From the cell containing the given text, extract its center point as [X, Y] coordinate. 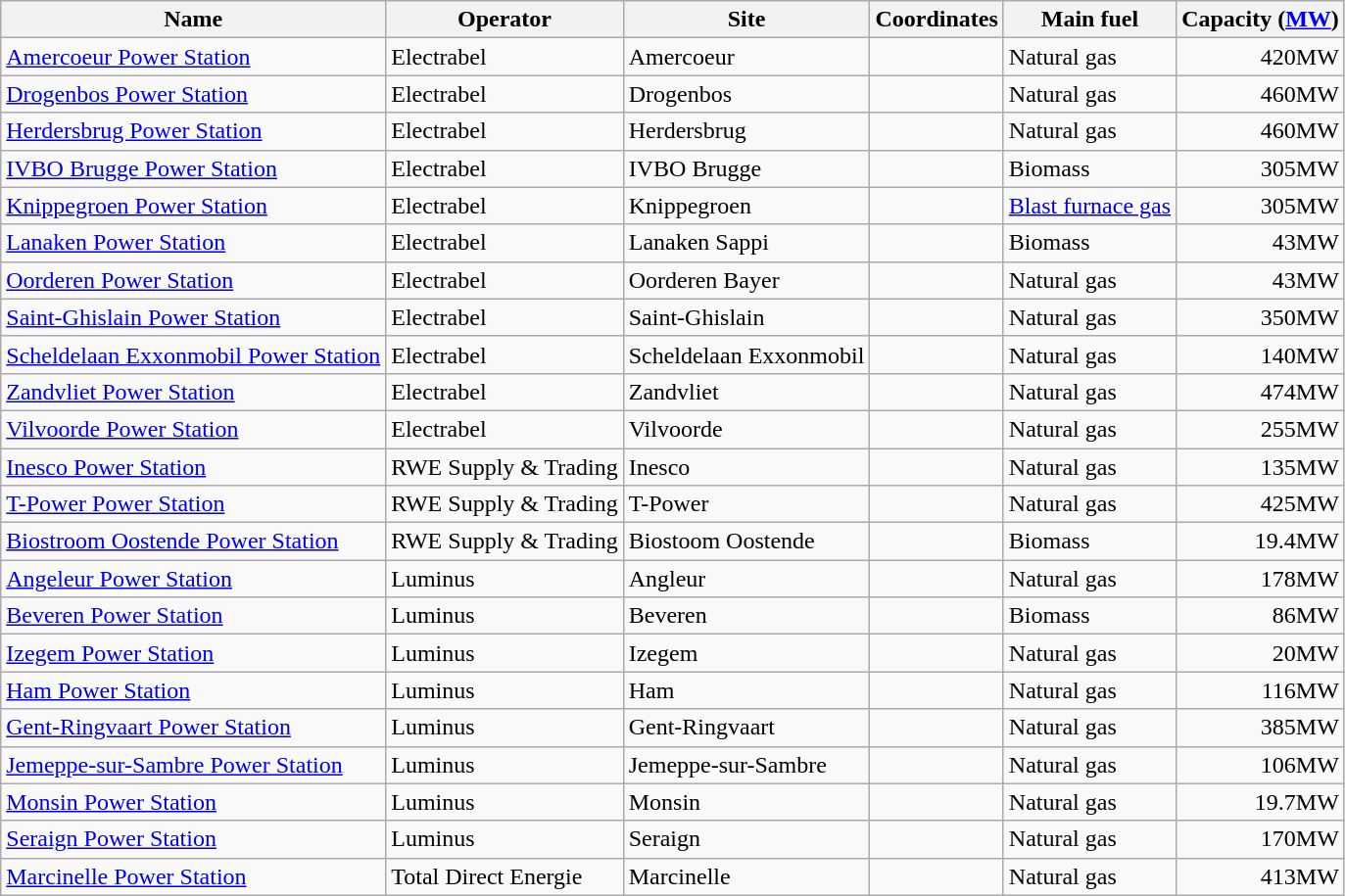
116MW [1261, 690]
20MW [1261, 653]
Drogenbos Power Station [194, 94]
255MW [1261, 429]
IVBO Brugge [746, 168]
Marcinelle Power Station [194, 876]
385MW [1261, 728]
Amercoeur [746, 57]
Izegem Power Station [194, 653]
Jemeppe-sur-Sambre Power Station [194, 765]
425MW [1261, 504]
Izegem [746, 653]
Operator [504, 20]
Coordinates [937, 20]
T-Power [746, 504]
Zandvliet [746, 392]
350MW [1261, 317]
Herdersbrug [746, 131]
Biostroom Oostende Power Station [194, 542]
Total Direct Energie [504, 876]
Blast furnace gas [1089, 206]
IVBO Brugge Power Station [194, 168]
Angeleur Power Station [194, 579]
Main fuel [1089, 20]
170MW [1261, 839]
Lanaken Power Station [194, 243]
Monsin Power Station [194, 802]
Monsin [746, 802]
Amercoeur Power Station [194, 57]
86MW [1261, 616]
Jemeppe-sur-Sambre [746, 765]
135MW [1261, 467]
Ham Power Station [194, 690]
Site [746, 20]
420MW [1261, 57]
413MW [1261, 876]
106MW [1261, 765]
Beveren Power Station [194, 616]
Vilvoorde [746, 429]
Knippegroen Power Station [194, 206]
Oorderen Bayer [746, 280]
474MW [1261, 392]
Name [194, 20]
Lanaken Sappi [746, 243]
19.7MW [1261, 802]
Herdersbrug Power Station [194, 131]
Knippegroen [746, 206]
140MW [1261, 354]
Angleur [746, 579]
Beveren [746, 616]
Gent-Ringvaart [746, 728]
19.4MW [1261, 542]
178MW [1261, 579]
Saint-Ghislain Power Station [194, 317]
T-Power Power Station [194, 504]
Vilvoorde Power Station [194, 429]
Zandvliet Power Station [194, 392]
Capacity (MW) [1261, 20]
Saint-Ghislain [746, 317]
Seraign Power Station [194, 839]
Inesco Power Station [194, 467]
Ham [746, 690]
Seraign [746, 839]
Scheldelaan Exxonmobil [746, 354]
Biostoom Oostende [746, 542]
Marcinelle [746, 876]
Oorderen Power Station [194, 280]
Inesco [746, 467]
Scheldelaan Exxonmobil Power Station [194, 354]
Drogenbos [746, 94]
Gent-Ringvaart Power Station [194, 728]
